Search for the cell housing the specified text and yield its [X, Y] center coordinate. 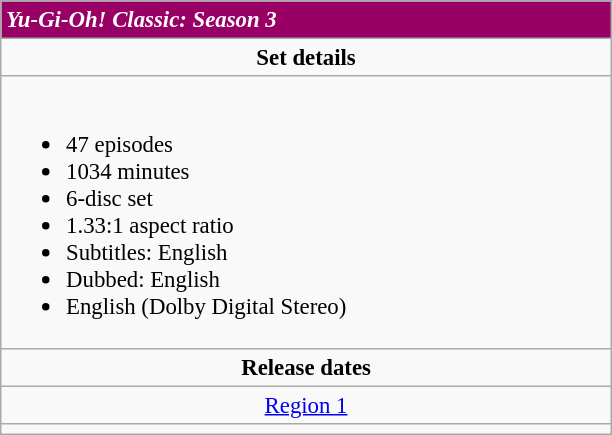
Yu-Gi-Oh! Classic: Season 3 [306, 20]
Release dates [306, 367]
47 episodes1034 minutes6-disc set1.33:1 aspect ratioSubtitles: EnglishDubbed: EnglishEnglish (Dolby Digital Stereo) [306, 212]
Set details [306, 58]
Region 1 [306, 405]
